Return the (x, y) coordinate for the center point of the cell that contains the specified text.  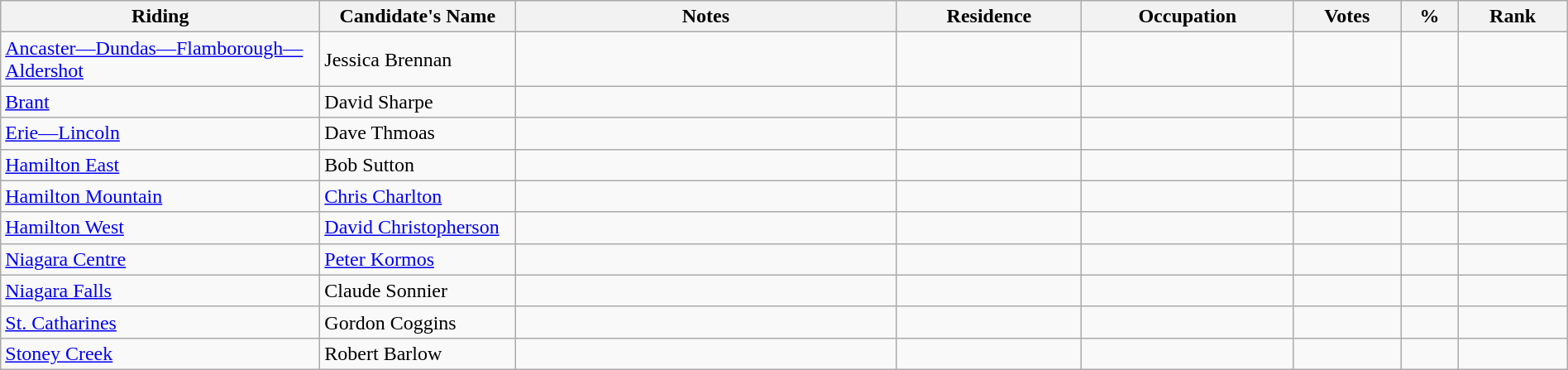
Dave Thmoas (418, 133)
Riding (160, 17)
Notes (706, 17)
Brant (160, 102)
Niagara Falls (160, 291)
Votes (1347, 17)
Peter Kormos (418, 259)
Chris Charlton (418, 196)
Hamilton Mountain (160, 196)
Hamilton West (160, 228)
Gordon Coggins (418, 322)
Claude Sonnier (418, 291)
St. Catharines (160, 322)
Niagara Centre (160, 259)
Jessica Brennan (418, 60)
% (1429, 17)
Ancaster—Dundas—Flamborough—Aldershot (160, 60)
Hamilton East (160, 165)
Occupation (1188, 17)
Erie—Lincoln (160, 133)
Candidate's Name (418, 17)
Robert Barlow (418, 353)
Residence (989, 17)
David Sharpe (418, 102)
David Christopherson (418, 228)
Bob Sutton (418, 165)
Stoney Creek (160, 353)
Rank (1513, 17)
